Return [x, y] of the center of cell containing provided text 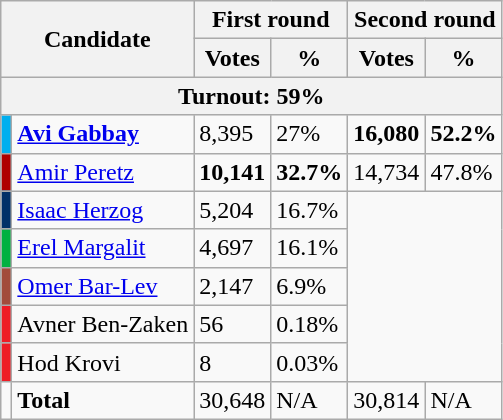
10,141 [232, 172]
16,080 [386, 134]
4,697 [232, 248]
0.03% [310, 362]
2,147 [232, 286]
Second round [425, 20]
8 [232, 362]
Candidate [98, 39]
Avner Ben-Zaken [103, 324]
Turnout: 59% [252, 96]
Amir Peretz [103, 172]
6.9% [310, 286]
8,395 [232, 134]
Avi Gabbay [103, 134]
0.18% [310, 324]
Total [103, 400]
16.1% [310, 248]
14,734 [386, 172]
32.7% [310, 172]
5,204 [232, 210]
47.8% [464, 172]
Isaac Herzog [103, 210]
30,648 [232, 400]
27% [310, 134]
52.2% [464, 134]
Hod Krovi [103, 362]
16.7% [310, 210]
30,814 [386, 400]
First round [271, 20]
56 [232, 324]
Erel Margalit [103, 248]
Omer Bar-Lev [103, 286]
